Return the (x, y) coordinate for the center point of the cell that contains the specified text.  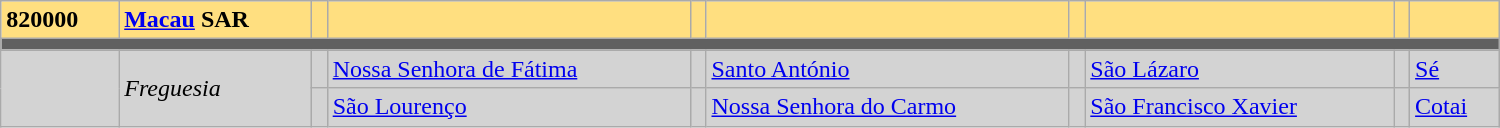
Nossa Senhora de Fátima (508, 69)
Macau SAR (216, 20)
Cotai (1455, 107)
São Lázaro (1240, 69)
820000 (60, 20)
Nossa Senhora do Carmo (888, 107)
São Francisco Xavier (1240, 107)
Sé (1455, 69)
Santo António (888, 69)
São Lourenço (508, 107)
Freguesia (216, 88)
